Pinpoint the cell where the given text exists, returning its [x, y] midpoint coordinate. 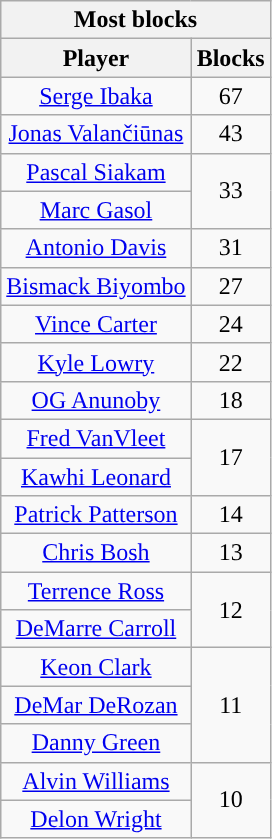
27 [230, 286]
DeMarre Carroll [96, 629]
Keon Clark [96, 667]
DeMar DeRozan [96, 705]
13 [230, 553]
Fred VanVleet [96, 438]
14 [230, 515]
Kawhi Leonard [96, 477]
Terrence Ross [96, 591]
12 [230, 610]
33 [230, 191]
Most blocks [136, 20]
Kyle Lowry [96, 362]
17 [230, 457]
Chris Bosh [96, 553]
OG Anunoby [96, 400]
24 [230, 324]
Pascal Siakam [96, 172]
67 [230, 96]
31 [230, 248]
Marc Gasol [96, 210]
10 [230, 800]
Serge Ibaka [96, 96]
22 [230, 362]
18 [230, 400]
11 [230, 705]
43 [230, 134]
Bismack Biyombo [96, 286]
Vince Carter [96, 324]
Jonas Valančiūnas [96, 134]
Blocks [230, 58]
Delon Wright [96, 819]
Antonio Davis [96, 248]
Alvin Williams [96, 781]
Danny Green [96, 743]
Patrick Patterson [96, 515]
Player [96, 58]
